Provide the [x, y] coordinate of the cell's center where the given text is located.  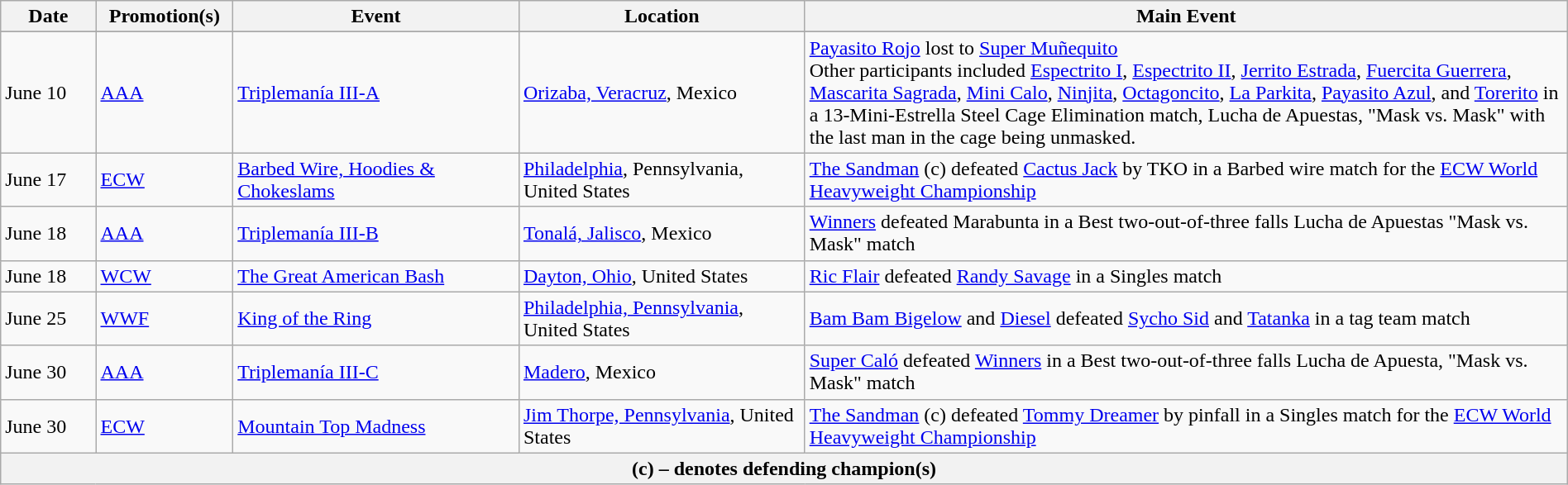
King of the Ring [376, 319]
Triplemanía III-B [376, 233]
Orizaba, Veracruz, Mexico [662, 93]
Main Event [1186, 17]
Bam Bam Bigelow and Diesel defeated Sycho Sid and Tatanka in a tag team match [1186, 319]
(c) – denotes defending champion(s) [784, 468]
Jim Thorpe, Pennsylvania, United States [662, 426]
Super Caló defeated Winners in a Best two-out-of-three falls Lucha de Apuesta, "Mask vs. Mask" match [1186, 372]
Dayton, Ohio, United States [662, 276]
The Sandman (c) defeated Tommy Dreamer by pinfall in a Singles match for the ECW World Heavyweight Championship [1186, 426]
WWF [165, 319]
WCW [165, 276]
June 25 [48, 319]
Promotion(s) [165, 17]
Ric Flair defeated Randy Savage in a Singles match [1186, 276]
Triplemanía III-C [376, 372]
The Sandman (c) defeated Cactus Jack by TKO in a Barbed wire match for the ECW World Heavyweight Championship [1186, 180]
June 10 [48, 93]
Location [662, 17]
Madero, Mexico [662, 372]
Event [376, 17]
The Great American Bash [376, 276]
Mountain Top Madness [376, 426]
Triplemanía III-A [376, 93]
Date [48, 17]
Barbed Wire, Hoodies & Chokeslams [376, 180]
Winners defeated Marabunta in a Best two-out-of-three falls Lucha de Apuestas "Mask vs. Mask" match [1186, 233]
Tonalá, Jalisco, Mexico [662, 233]
June 17 [48, 180]
